Capture the cell that displays the provided text and extract its [x, y] central coordinate. 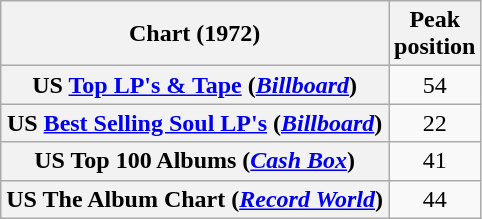
US The Album Chart (Record World) [195, 199]
Peakposition [435, 34]
US Top 100 Albums (Cash Box) [195, 161]
US Top LP's & Tape (Billboard) [195, 85]
Chart (1972) [195, 34]
44 [435, 199]
US Best Selling Soul LP's (Billboard) [195, 123]
54 [435, 85]
22 [435, 123]
41 [435, 161]
